Scan for the cell matching the given text and deliver its [x, y] coordinate at center. 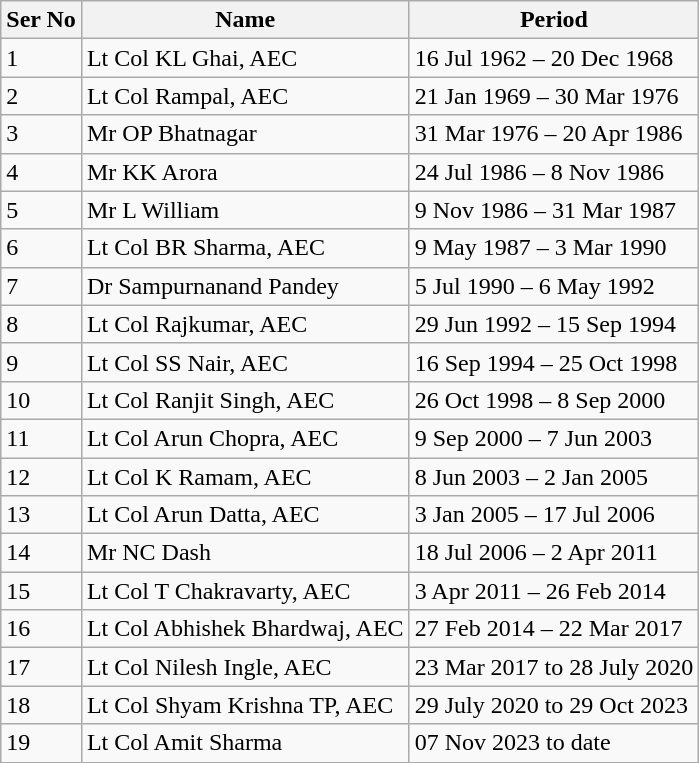
31 Mar 1976 – 20 Apr 1986 [554, 134]
16 Sep 1994 – 25 Oct 1998 [554, 362]
26 Oct 1998 – 8 Sep 2000 [554, 400]
Lt Col T Chakravarty, AEC [245, 591]
21 Jan 1969 – 30 Mar 1976 [554, 96]
Period [554, 20]
18 Jul 2006 – 2 Apr 2011 [554, 553]
9 Sep 2000 – 7 Jun 2003 [554, 438]
8 [42, 324]
Lt Col BR Sharma, AEC [245, 248]
13 [42, 515]
15 [42, 591]
5 Jul 1990 – 6 May 1992 [554, 286]
Mr L William [245, 210]
29 Jun 1992 – 15 Sep 1994 [554, 324]
Lt Col Rajkumar, AEC [245, 324]
3 Apr 2011 – 26 Feb 2014 [554, 591]
18 [42, 705]
Lt Col KL Ghai, AEC [245, 58]
19 [42, 743]
Lt Col K Ramam, AEC [245, 477]
Lt Col Amit Sharma [245, 743]
Lt Col Shyam Krishna TP, AEC [245, 705]
9 Nov 1986 – 31 Mar 1987 [554, 210]
3 [42, 134]
23 Mar 2017 to 28 July 2020 [554, 667]
6 [42, 248]
Dr Sampurnanand Pandey [245, 286]
16 Jul 1962 – 20 Dec 1968 [554, 58]
3 Jan 2005 – 17 Jul 2006 [554, 515]
Lt Col Abhishek Bhardwaj, AEC [245, 629]
2 [42, 96]
4 [42, 172]
Ser No [42, 20]
1 [42, 58]
Name [245, 20]
8 Jun 2003 – 2 Jan 2005 [554, 477]
10 [42, 400]
Mr KK Arora [245, 172]
29 July 2020 to 29 Oct 2023 [554, 705]
Lt Col Arun Datta, AEC [245, 515]
Mr OP Bhatnagar [245, 134]
14 [42, 553]
24 Jul 1986 – 8 Nov 1986 [554, 172]
17 [42, 667]
07 Nov 2023 to date [554, 743]
12 [42, 477]
Mr NC Dash [245, 553]
9 [42, 362]
9 May 1987 – 3 Mar 1990 [554, 248]
Lt Col Arun Chopra, AEC [245, 438]
Lt Col Nilesh Ingle, AEC [245, 667]
Lt Col Rampal, AEC [245, 96]
11 [42, 438]
Lt Col SS Nair, AEC [245, 362]
27 Feb 2014 – 22 Mar 2017 [554, 629]
Lt Col Ranjit Singh, AEC [245, 400]
16 [42, 629]
7 [42, 286]
5 [42, 210]
